Detect which cell encompasses the target text, then output its [x, y] center coordinate. 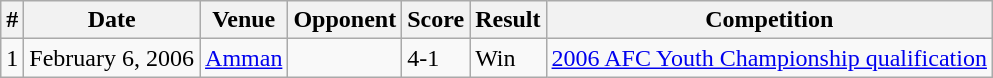
1 [12, 58]
Amman [244, 58]
Score [436, 20]
Result [508, 20]
Date [112, 20]
Competition [769, 20]
Opponent [345, 20]
Win [508, 58]
Venue [244, 20]
February 6, 2006 [112, 58]
# [12, 20]
2006 AFC Youth Championship qualification [769, 58]
4-1 [436, 58]
